Detect which cell encompasses the target text, then output its [x, y] center coordinate. 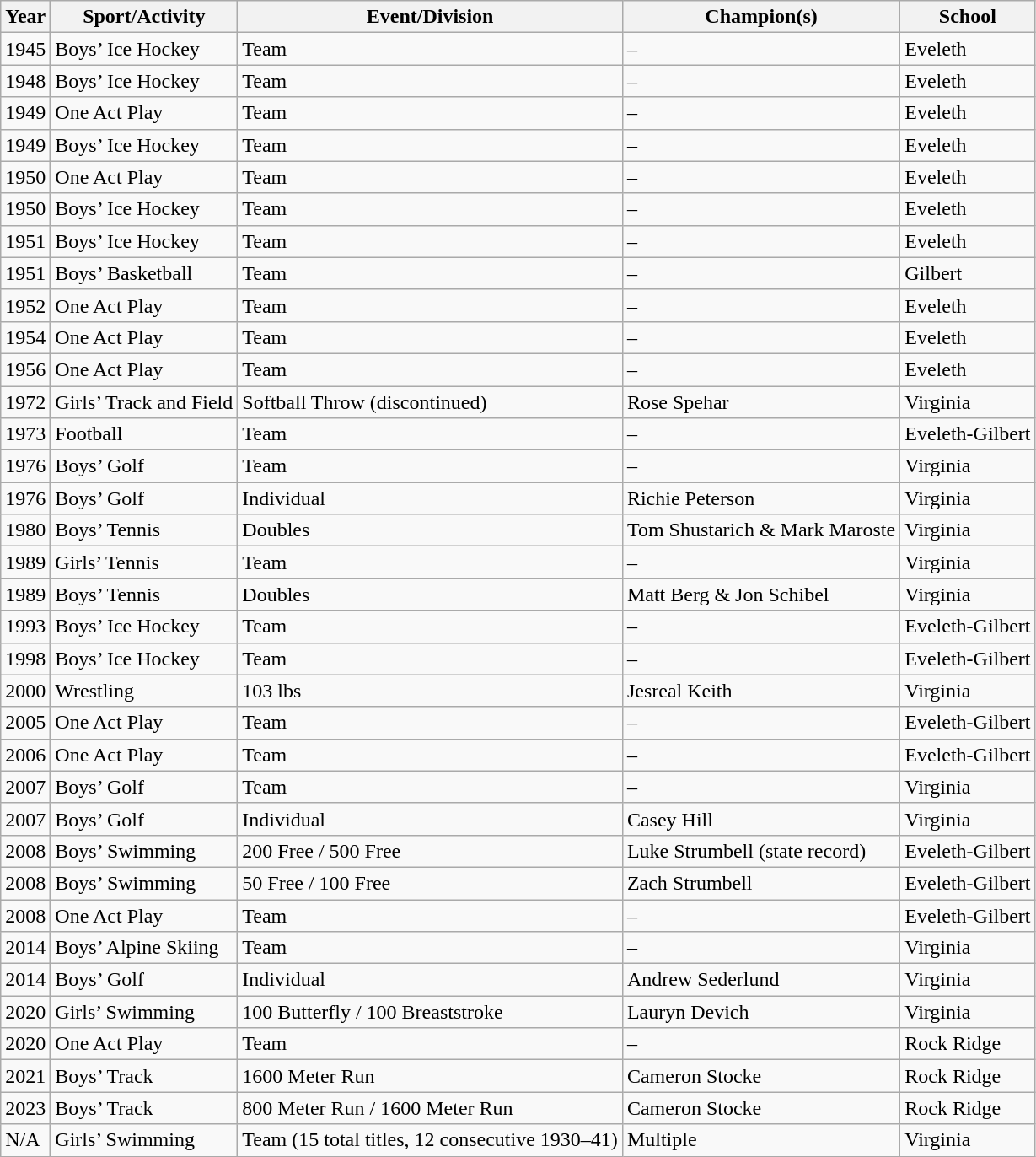
2005 [25, 723]
Zach Strumbell [760, 883]
1993 [25, 627]
100 Butterfly / 100 Breaststroke [430, 1012]
103 lbs [430, 691]
Year [25, 17]
Boys’ Basketball [144, 273]
1600 Meter Run [430, 1076]
Matt Berg & Jon Schibel [760, 595]
Jesreal Keith [760, 691]
Girls’ Tennis [144, 562]
Sport/Activity [144, 17]
1952 [25, 305]
1980 [25, 530]
Multiple [760, 1140]
N/A [25, 1140]
1954 [25, 337]
Gilbert [968, 273]
Boys’ Alpine Skiing [144, 948]
800 Meter Run / 1600 Meter Run [430, 1108]
Andrew Sederlund [760, 980]
Casey Hill [760, 819]
1945 [25, 49]
50 Free / 100 Free [430, 883]
Richie Peterson [760, 498]
Wrestling [144, 691]
1998 [25, 659]
Champion(s) [760, 17]
200 Free / 500 Free [430, 851]
Luke Strumbell (state record) [760, 851]
Girls’ Track and Field [144, 402]
Football [144, 434]
2006 [25, 755]
2023 [25, 1108]
1948 [25, 81]
2000 [25, 691]
1972 [25, 402]
Rose Spehar [760, 402]
Softball Throw (discontinued) [430, 402]
Team (15 total titles, 12 consecutive 1930–41) [430, 1140]
Lauryn Devich [760, 1012]
Event/Division [430, 17]
1956 [25, 369]
1973 [25, 434]
School [968, 17]
2021 [25, 1076]
Tom Shustarich & Mark Maroste [760, 530]
